Provide the [x, y] coordinate of the cell's center where the given text is located.  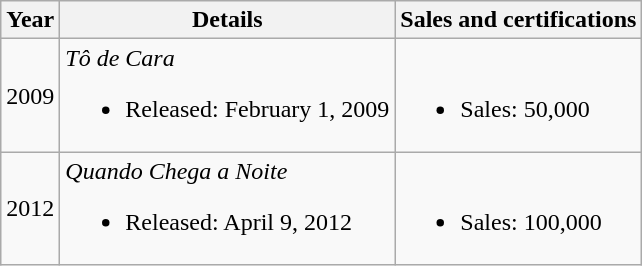
Sales: 50,000 [518, 96]
Sales and certifications [518, 20]
Sales: 100,000 [518, 208]
Details [228, 20]
2012 [30, 208]
Quando Chega a NoiteReleased: April 9, 2012 [228, 208]
2009 [30, 96]
Year [30, 20]
Tô de CaraReleased: February 1, 2009 [228, 96]
